Return [x, y] of the center of cell containing provided text 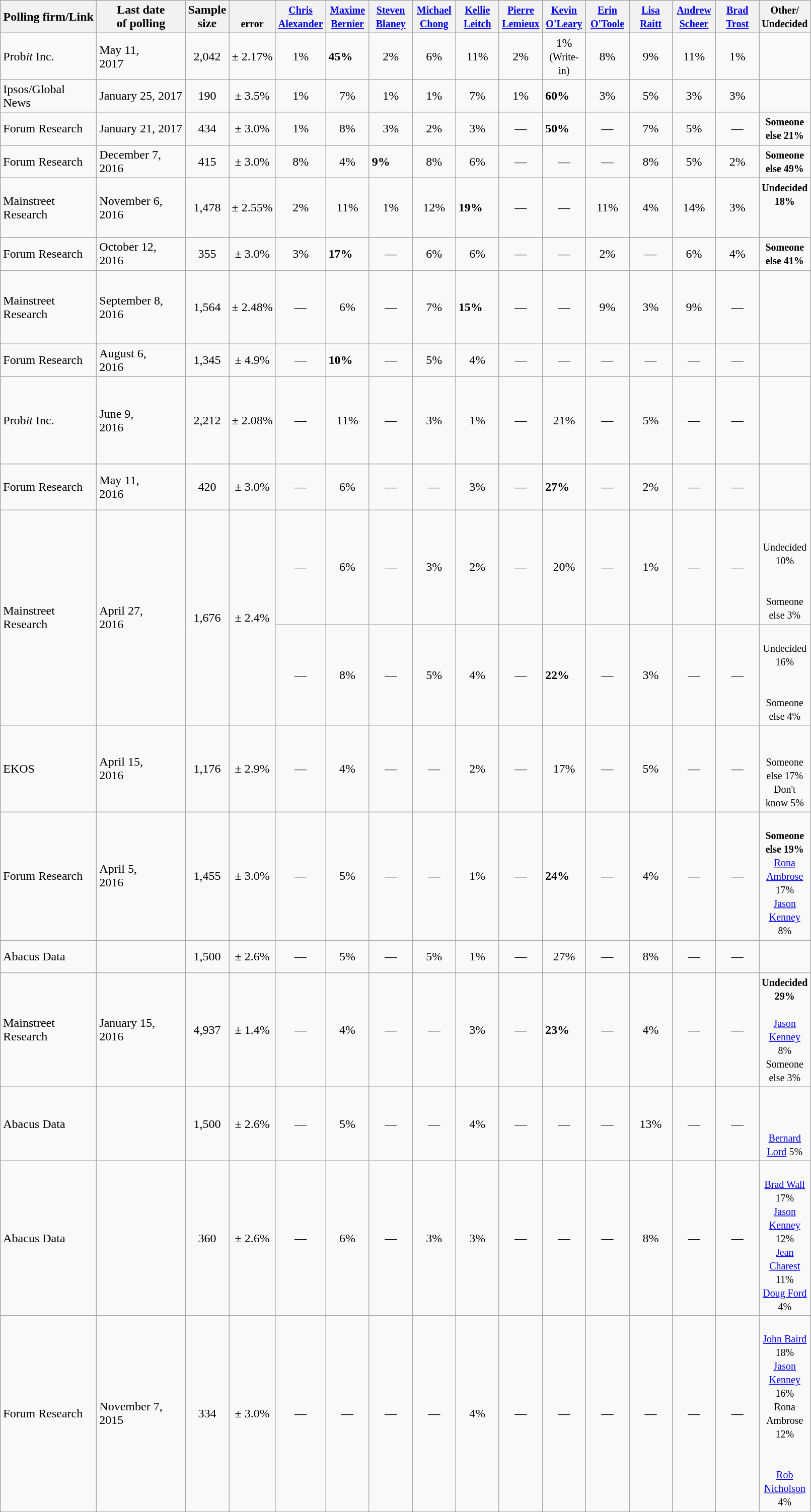
334 [207, 1413]
John Baird 18%Jason Kenney 16%Rona Ambrose 12%Rob Nicholson 4% [785, 1413]
± 2.17% [252, 56]
2,212 [207, 420]
May 11,2017 [141, 56]
December 7,2016 [141, 161]
15% [477, 307]
± 1.4% [252, 1030]
21% [564, 420]
Undecided 18% [785, 207]
January 25, 2017 [141, 96]
Polling firm/Link [48, 17]
1% (Write-in) [564, 56]
1,564 [207, 307]
± 2.08% [252, 420]
Undecided 10%Someone else 3% [785, 567]
355 [207, 254]
May 11,2016 [141, 487]
October 12,2016 [141, 254]
September 8,2016 [141, 307]
Someone else 21% [785, 129]
1,176 [207, 769]
Other/Undecided [785, 17]
January 21, 2017 [141, 129]
45% [347, 56]
50% [564, 129]
April 5,2016 [141, 876]
Bernard Lord 5% [785, 1124]
415 [207, 161]
Samplesize [207, 17]
January 15,2016 [141, 1030]
4,937 [207, 1030]
August 6,2016 [141, 360]
1,478 [207, 207]
MaximeBernier [347, 17]
Someone else 41% [785, 254]
ChrisAlexander [301, 17]
1,455 [207, 876]
AndrewScheer [694, 17]
14% [694, 207]
KellieLeitch [477, 17]
60% [564, 96]
ErinO'Toole [607, 17]
± 2.55% [252, 207]
10% [347, 360]
Last dateof polling [141, 17]
Undecided 16%Someone else 4% [785, 674]
PierreLemieux [521, 17]
June 9,2016 [141, 420]
2,042 [207, 56]
MichaelChong [434, 17]
BradTrost [738, 17]
13% [651, 1124]
12% [434, 207]
± 2.4% [252, 617]
190 [207, 96]
April 15,2016 [141, 769]
20% [564, 567]
23% [564, 1030]
error [252, 17]
Undecided 29%Jason Kenney 8%Someone else 3% [785, 1030]
1,345 [207, 360]
KevinO'Leary [564, 17]
November 6,2016 [141, 207]
LisaRaitt [651, 17]
1,676 [207, 617]
Someone else 19%Rona Ambrose 17%Jason Kenney 8% [785, 876]
± 2.48% [252, 307]
420 [207, 487]
StevenBlaney [391, 17]
EKOS [48, 769]
± 3.5% [252, 96]
434 [207, 129]
Ipsos/Global News [48, 96]
± 2.9% [252, 769]
Someone else 49% [785, 161]
April 27,2016 [141, 617]
24% [564, 876]
Someone else 17%Don't know 5% [785, 769]
Brad Wall 17%Jason Kenney 12%Jean Charest 11%Doug Ford 4% [785, 1238]
19% [477, 207]
November 7,2015 [141, 1413]
22% [564, 674]
± 4.9% [252, 360]
360 [207, 1238]
